Capture the cell that displays the provided text and extract its [X, Y] central coordinate. 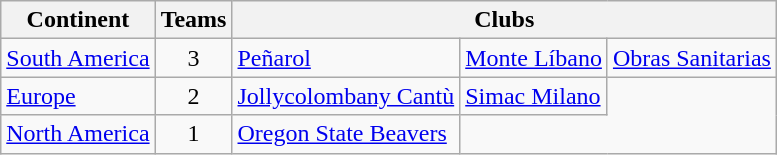
Peñarol [346, 58]
South America [78, 58]
Monte Líbano [534, 58]
Oregon State Beavers [346, 134]
Simac Milano [534, 96]
Continent [78, 20]
3 [194, 58]
Clubs [504, 20]
Teams [194, 20]
Europe [78, 96]
Obras Sanitarias [692, 58]
North America [78, 134]
1 [194, 134]
Jollycolombany Cantù [346, 96]
2 [194, 96]
